Pinpoint the cell where the given text exists, returning its (x, y) midpoint coordinate. 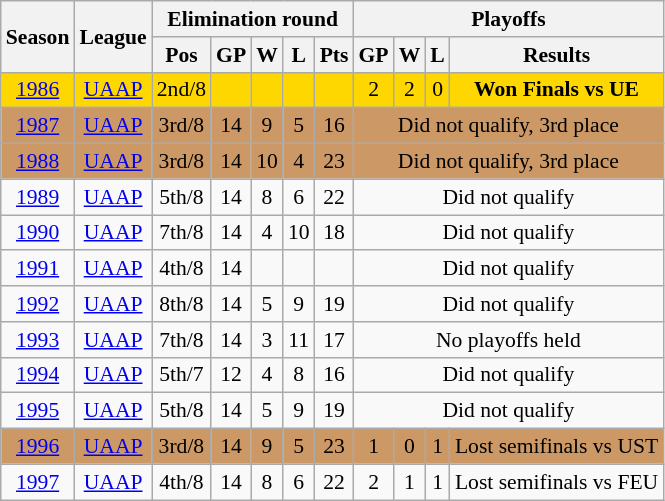
1995 (38, 411)
1994 (38, 375)
12 (231, 375)
3 (267, 340)
1992 (38, 304)
Pts (334, 55)
1987 (38, 126)
Elimination round (253, 19)
5th/7 (182, 375)
Pos (182, 55)
1991 (38, 269)
11 (299, 340)
Season (38, 36)
17 (334, 340)
Lost semifinals vs UST (556, 447)
Playoffs (508, 19)
Lost semifinals vs FEU (556, 482)
Results (556, 55)
Won Finals vs UE (556, 90)
18 (334, 233)
2nd/8 (182, 90)
League (112, 36)
No playoffs held (508, 340)
1997 (38, 482)
1988 (38, 162)
8th/8 (182, 304)
1996 (38, 447)
1993 (38, 340)
1990 (38, 233)
1989 (38, 197)
1986 (38, 90)
